Provide the [x, y] coordinate of the cell's center where the given text is located.  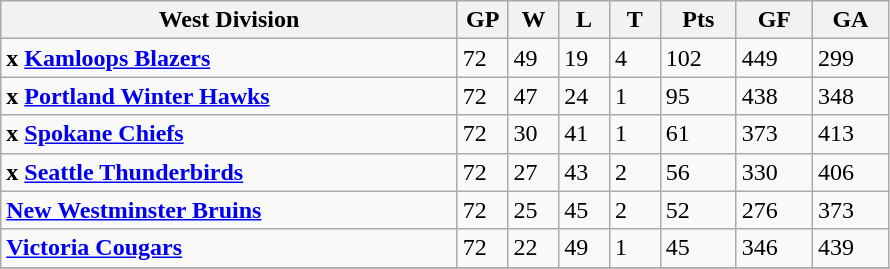
41 [584, 134]
L [584, 20]
GP [482, 20]
56 [698, 172]
New Westminster Bruins [230, 210]
x Spokane Chiefs [230, 134]
438 [774, 96]
61 [698, 134]
348 [850, 96]
x Portland Winter Hawks [230, 96]
4 [634, 58]
95 [698, 96]
30 [534, 134]
GA [850, 20]
43 [584, 172]
GF [774, 20]
299 [850, 58]
x Seattle Thunderbirds [230, 172]
19 [584, 58]
West Division [230, 20]
24 [584, 96]
52 [698, 210]
x Kamloops Blazers [230, 58]
449 [774, 58]
346 [774, 248]
102 [698, 58]
Victoria Cougars [230, 248]
439 [850, 248]
47 [534, 96]
406 [850, 172]
413 [850, 134]
W [534, 20]
330 [774, 172]
22 [534, 248]
T [634, 20]
27 [534, 172]
276 [774, 210]
25 [534, 210]
Pts [698, 20]
